Scan for the cell matching the given text and deliver its [X, Y] coordinate at center. 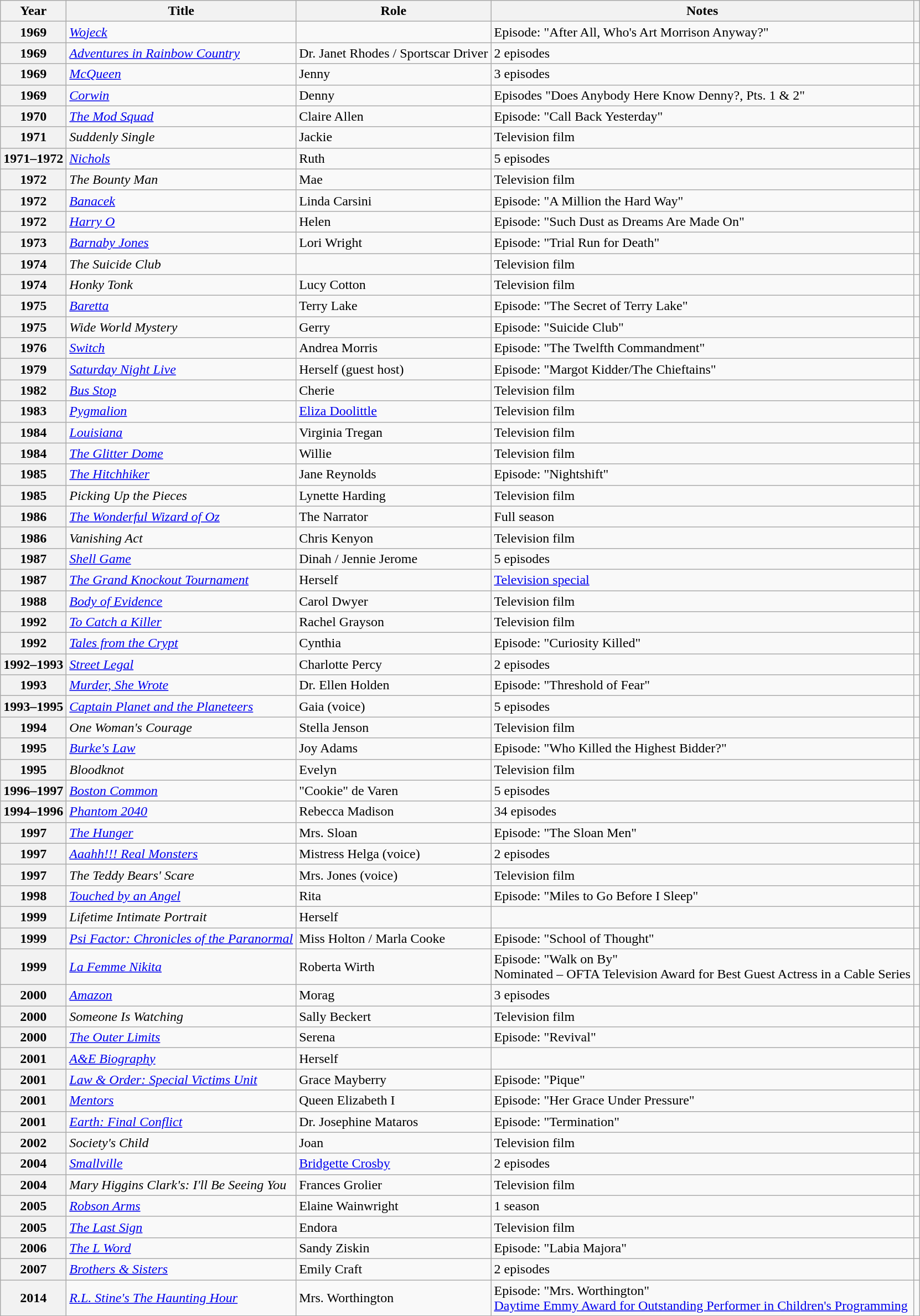
Episode: "Who Killed the Highest Bidder?" [702, 749]
Episode: "Pique" [702, 1080]
Charlotte Percy [394, 664]
1970 [33, 116]
Episode: "Such Dust as Dreams Are Made On" [702, 221]
Denny [394, 95]
Robson Arms [182, 1206]
Mrs. Sloan [394, 833]
The Hitchhiker [182, 474]
Evelyn [394, 770]
The L Word [182, 1248]
Episode: "Trial Run for Death" [702, 242]
Harry O [182, 221]
Notes [702, 11]
Claire Allen [394, 116]
Episodes "Does Anybody Here Know Denny?, Pts. 1 & 2" [702, 95]
Vanishing Act [182, 538]
1988 [33, 601]
1976 [33, 348]
Gerry [394, 327]
Dr. Ellen Holden [394, 685]
Episode: "Walk on By"Nominated – OFTA Television Award for Best Guest Actress in a Cable Series [702, 967]
Mrs. Worthington [394, 1298]
1 season [702, 1206]
Aaahh!!! Real Monsters [182, 854]
2007 [33, 1269]
Terry Lake [394, 306]
Role [394, 11]
The Bounty Man [182, 179]
Episode: "After All, Who's Art Morrison Anyway?" [702, 32]
Rachel Grayson [394, 622]
Barnaby Jones [182, 242]
Smallville [182, 1164]
The Teddy Bears' Scare [182, 875]
1971–1972 [33, 158]
Endora [394, 1227]
A&E Biography [182, 1059]
Joy Adams [394, 749]
Herself (guest host) [394, 369]
Mrs. Jones (voice) [394, 875]
Burke's Law [182, 749]
Stella Jenson [394, 727]
Touched by an Angel [182, 896]
Roberta Wirth [394, 967]
Murder, She Wrote [182, 685]
Earth: Final Conflict [182, 1122]
Mistress Helga (voice) [394, 854]
The Outer Limits [182, 1038]
R.L. Stine's The Haunting Hour [182, 1298]
To Catch a Killer [182, 622]
Dinah / Jennie Jerome [394, 559]
Bridgette Crosby [394, 1164]
Boston Common [182, 791]
Jane Reynolds [394, 474]
Jenny [394, 74]
Episode: "The Secret of Terry Lake" [702, 306]
Episode: "Threshold of Fear" [702, 685]
Lucy Cotton [394, 285]
Episode: "Miles to Go Before I Sleep" [702, 896]
Episode: "School of Thought" [702, 938]
1983 [33, 411]
Television special [702, 580]
1996–1997 [33, 791]
The Suicide Club [182, 264]
Shell Game [182, 559]
Episode: "A Million the Hard Way" [702, 200]
The Hunger [182, 833]
Amazon [182, 995]
Full season [702, 517]
Ruth [394, 158]
Mae [394, 179]
2006 [33, 1248]
Episode: "Nightshift" [702, 474]
2002 [33, 1143]
Louisiana [182, 432]
Society's Child [182, 1143]
The Last Sign [182, 1227]
Virginia Tregan [394, 432]
34 episodes [702, 812]
Banacek [182, 200]
Chris Kenyon [394, 538]
1998 [33, 896]
Episode: "Labia Majora" [702, 1248]
Mary Higgins Clark's: I'll Be Seeing You [182, 1185]
Cynthia [394, 643]
Dr. Josephine Mataros [394, 1122]
Episode: "The Twelfth Commandment" [702, 348]
1993–1995 [33, 706]
Cherie [394, 390]
The Grand Knockout Tournament [182, 580]
1994–1996 [33, 812]
Brothers & Sisters [182, 1269]
Dr. Janet Rhodes / Sportscar Driver [394, 53]
Wide World Mystery [182, 327]
Year [33, 11]
Honky Tonk [182, 285]
Elaine Wainwright [394, 1206]
Lifetime Intimate Portrait [182, 917]
Pygmalion [182, 411]
The Narrator [394, 517]
The Wonderful Wizard of Oz [182, 517]
Saturday Night Live [182, 369]
Rebecca Madison [394, 812]
The Mod Squad [182, 116]
"Cookie" de Varen [394, 791]
1992–1993 [33, 664]
Suddenly Single [182, 137]
Willie [394, 453]
Sally Beckert [394, 1016]
Queen Elizabeth I [394, 1101]
Street Legal [182, 664]
Gaia (voice) [394, 706]
Linda Carsini [394, 200]
Captain Planet and the Planeteers [182, 706]
1994 [33, 727]
Someone Is Watching [182, 1016]
Miss Holton / Marla Cooke [394, 938]
Helen [394, 221]
Corwin [182, 95]
Baretta [182, 306]
The Glitter Dome [182, 453]
Law & Order: Special Victims Unit [182, 1080]
Rita [394, 896]
Jackie [394, 137]
Title [182, 11]
Adventures in Rainbow Country [182, 53]
Episode: "Call Back Yesterday" [702, 116]
Nichols [182, 158]
Switch [182, 348]
Lori Wright [394, 242]
Picking Up the Pieces [182, 496]
1993 [33, 685]
Episode: "The Sloan Men" [702, 833]
Bus Stop [182, 390]
Frances Grolier [394, 1185]
Sandy Ziskin [394, 1248]
Tales from the Crypt [182, 643]
Episode: "Her Grace Under Pressure" [702, 1101]
1979 [33, 369]
Emily Craft [394, 1269]
Andrea Morris [394, 348]
Serena [394, 1038]
Morag [394, 995]
Body of Evidence [182, 601]
Episode: "Mrs. Worthington"Daytime Emmy Award for Outstanding Performer in Children's Programming [702, 1298]
Phantom 2040 [182, 812]
2014 [33, 1298]
1973 [33, 242]
Eliza Doolittle [394, 411]
McQueen [182, 74]
Carol Dwyer [394, 601]
Episode: "Suicide Club" [702, 327]
Psi Factor: Chronicles of the Paranormal [182, 938]
La Femme Nikita [182, 967]
Mentors [182, 1101]
1971 [33, 137]
One Woman's Courage [182, 727]
1982 [33, 390]
Joan [394, 1143]
Wojeck [182, 32]
Lynette Harding [394, 496]
Grace Mayberry [394, 1080]
Episode: "Revival" [702, 1038]
Bloodknot [182, 770]
Episode: "Termination" [702, 1122]
Episode: "Curiosity Killed" [702, 643]
Episode: "Margot Kidder/The Chieftains" [702, 369]
